Find where the given text appears and provide that cell's center as [x, y] coordinate. 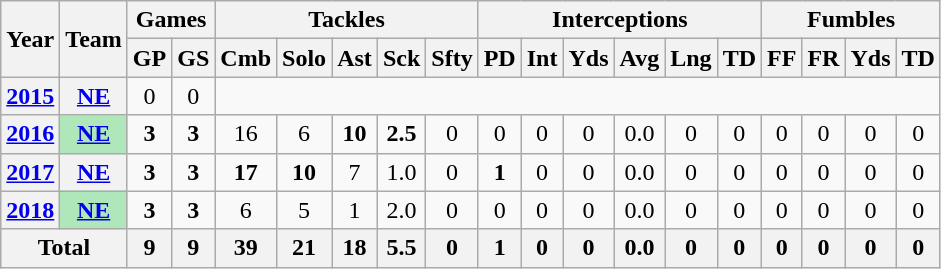
PD [500, 58]
Interceptions [620, 20]
Tackles [346, 20]
2018 [30, 210]
5.5 [401, 248]
Games [170, 20]
2.0 [401, 210]
Sfty [452, 58]
Cmb [246, 58]
5 [304, 210]
Year [30, 39]
2016 [30, 134]
2.5 [401, 134]
GP [149, 58]
GS [194, 58]
Avg [640, 58]
1.0 [401, 172]
39 [246, 248]
Total [64, 248]
Fumbles [852, 20]
Solo [304, 58]
7 [355, 172]
Lng [691, 58]
FF [782, 58]
21 [304, 248]
2015 [30, 96]
Sck [401, 58]
18 [355, 248]
FR [824, 58]
Int [542, 58]
16 [246, 134]
Ast [355, 58]
17 [246, 172]
Team [94, 39]
2017 [30, 172]
